Detect which cell encompasses the target text, then output its (x, y) center coordinate. 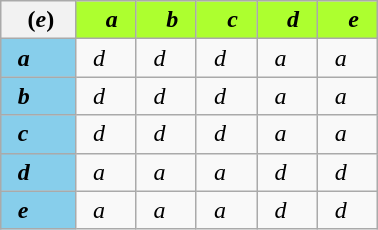
(e) (38, 20)
